Scan for the cell matching the given text and deliver its (X, Y) coordinate at center. 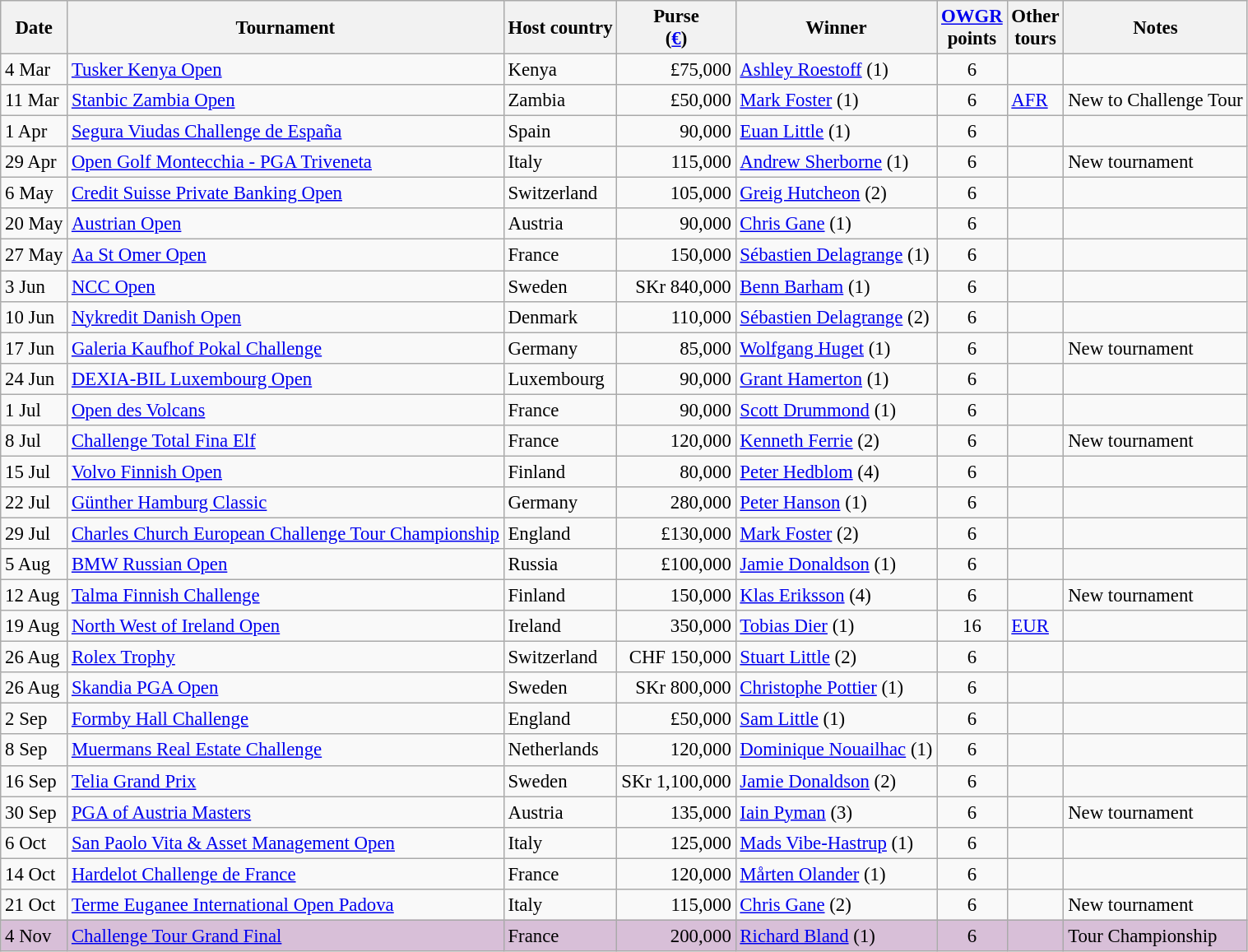
19 Aug (35, 626)
Telia Grand Prix (286, 781)
Sam Little (1) (836, 719)
Volvo Finnish Open (286, 471)
Formby Hall Challenge (286, 719)
10 Jun (35, 317)
Sébastien Delagrange (2) (836, 317)
Challenge Total Fina Elf (286, 441)
1 Apr (35, 132)
85,000 (676, 348)
Galeria Kaufhof Pokal Challenge (286, 348)
2 Sep (35, 719)
New to Challenge Tour (1155, 100)
Iain Pyman (3) (836, 812)
Peter Hanson (1) (836, 503)
Date (35, 28)
Austrian Open (286, 225)
Russia (560, 564)
San Paolo Vita & Asset Management Open (286, 843)
Charles Church European Challenge Tour Championship (286, 533)
Jamie Donaldson (1) (836, 564)
Sébastien Delagrange (1) (836, 255)
Jamie Donaldson (2) (836, 781)
105,000 (676, 193)
Aa St Omer Open (286, 255)
Stanbic Zambia Open (286, 100)
Luxembourg (560, 378)
16 Sep (35, 781)
80,000 (676, 471)
Tusker Kenya Open (286, 70)
24 Jun (35, 378)
£75,000 (676, 70)
4 Nov (35, 936)
Muermans Real Estate Challenge (286, 750)
Segura Viudas Challenge de España (286, 132)
Credit Suisse Private Banking Open (286, 193)
17 Jun (35, 348)
Zambia (560, 100)
15 Jul (35, 471)
Spain (560, 132)
3 Jun (35, 286)
Talma Finnish Challenge (286, 596)
EUR (1035, 626)
Mårten Olander (1) (836, 874)
Tour Championship (1155, 936)
Kenya (560, 70)
Mark Foster (2) (836, 533)
Denmark (560, 317)
350,000 (676, 626)
Dominique Nouailhac (1) (836, 750)
6 Oct (35, 843)
Tobias Dier (1) (836, 626)
12 Aug (35, 596)
Chris Gane (2) (836, 905)
PGA of Austria Masters (286, 812)
SKr 800,000 (676, 688)
200,000 (676, 936)
Christophe Pottier (1) (836, 688)
Mads Vibe-Hastrup (1) (836, 843)
30 Sep (35, 812)
Hardelot Challenge de France (286, 874)
29 Jul (35, 533)
280,000 (676, 503)
Nykredit Danish Open (286, 317)
4 Mar (35, 70)
DEXIA-BIL Luxembourg Open (286, 378)
SKr 840,000 (676, 286)
Klas Eriksson (4) (836, 596)
22 Jul (35, 503)
Open des Volcans (286, 410)
OWGRpoints (972, 28)
27 May (35, 255)
Challenge Tour Grand Final (286, 936)
11 Mar (35, 100)
Benn Barham (1) (836, 286)
Othertours (1035, 28)
Richard Bland (1) (836, 936)
AFR (1035, 100)
Open Golf Montecchia - PGA Triveneta (286, 162)
Terme Euganee International Open Padova (286, 905)
Rolex Trophy (286, 657)
8 Sep (35, 750)
8 Jul (35, 441)
135,000 (676, 812)
Günther Hamburg Classic (286, 503)
Wolfgang Huget (1) (836, 348)
Winner (836, 28)
Euan Little (1) (836, 132)
16 (972, 626)
SKr 1,100,000 (676, 781)
Ashley Roestoff (1) (836, 70)
Mark Foster (1) (836, 100)
Host country (560, 28)
20 May (35, 225)
£100,000 (676, 564)
125,000 (676, 843)
Ireland (560, 626)
Grant Hamerton (1) (836, 378)
Scott Drummond (1) (836, 410)
Kenneth Ferrie (2) (836, 441)
29 Apr (35, 162)
6 May (35, 193)
NCC Open (286, 286)
5 Aug (35, 564)
Andrew Sherborne (1) (836, 162)
Notes (1155, 28)
Skandia PGA Open (286, 688)
110,000 (676, 317)
Stuart Little (2) (836, 657)
Purse(€) (676, 28)
Greig Hutcheon (2) (836, 193)
14 Oct (35, 874)
CHF 150,000 (676, 657)
1 Jul (35, 410)
North West of Ireland Open (286, 626)
Netherlands (560, 750)
Chris Gane (1) (836, 225)
21 Oct (35, 905)
Peter Hedblom (4) (836, 471)
BMW Russian Open (286, 564)
Tournament (286, 28)
£130,000 (676, 533)
